For the text-containing cell, return its midpoint in (x, y) coordinate format. 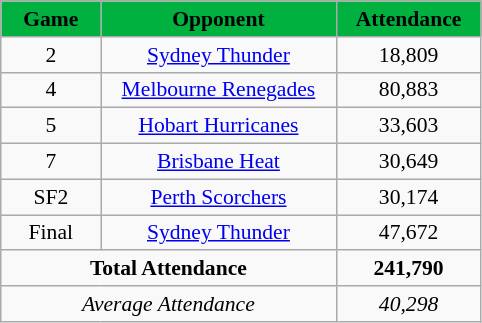
30,174 (408, 197)
Game (51, 19)
Hobart Hurricanes (218, 126)
Average Attendance (168, 304)
47,672 (408, 233)
30,649 (408, 162)
33,603 (408, 126)
2 (51, 55)
Total Attendance (168, 269)
Opponent (218, 19)
18,809 (408, 55)
40,298 (408, 304)
7 (51, 162)
5 (51, 126)
Attendance (408, 19)
Final (51, 233)
SF2 (51, 197)
Brisbane Heat (218, 162)
241,790 (408, 269)
Melbourne Renegades (218, 90)
4 (51, 90)
Perth Scorchers (218, 197)
80,883 (408, 90)
